Detect which cell encompasses the target text, then output its (x, y) center coordinate. 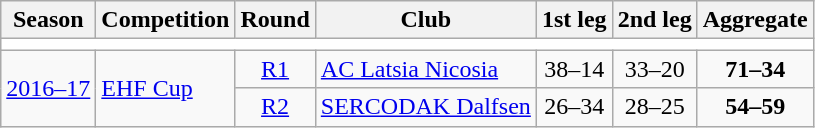
33–20 (654, 69)
2nd leg (654, 20)
Club (426, 20)
AC Latsia Nicosia (426, 69)
71–34 (755, 69)
Round (275, 20)
28–25 (654, 107)
EHF Cup (166, 88)
Competition (166, 20)
2016–17 (48, 88)
38–14 (574, 69)
Season (48, 20)
R2 (275, 107)
SERCODAK Dalfsen (426, 107)
26–34 (574, 107)
Aggregate (755, 20)
54–59 (755, 107)
R1 (275, 69)
1st leg (574, 20)
